Search for the cell housing the specified text and yield its (X, Y) center coordinate. 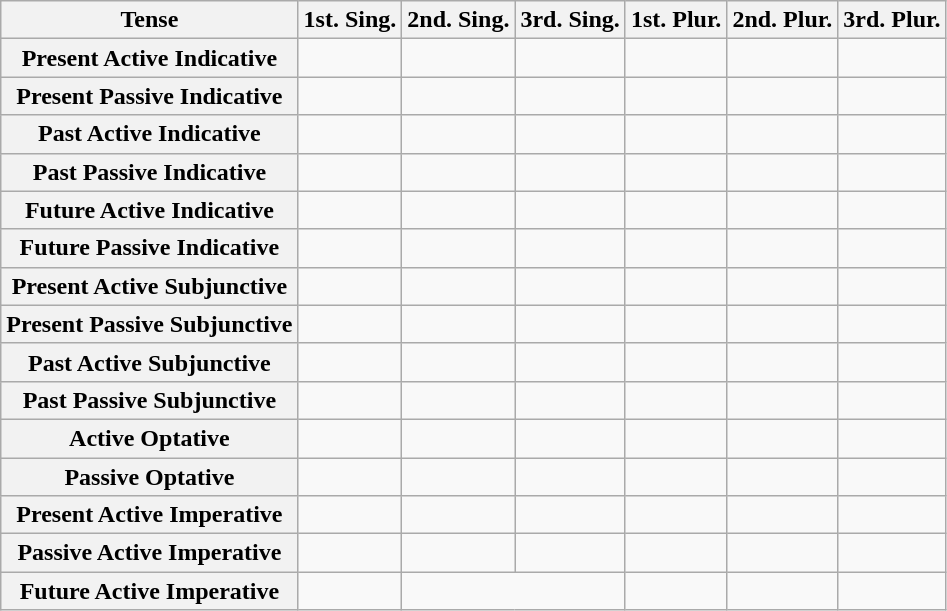
Present Active Indicative (150, 58)
Past Passive Subjunctive (150, 400)
Past Passive Indicative (150, 172)
Tense (150, 20)
Present Passive Indicative (150, 96)
3rd. Sing. (570, 20)
1st. Sing. (350, 20)
Past Active Subjunctive (150, 362)
Present Passive Subjunctive (150, 324)
Future Active Indicative (150, 210)
Future Passive Indicative (150, 248)
Future Active Imperative (150, 591)
3rd. Plur. (892, 20)
Present Active Subjunctive (150, 286)
1st. Plur. (676, 20)
2nd. Plur. (782, 20)
Present Active Imperative (150, 515)
Passive Optative (150, 477)
Past Active Indicative (150, 134)
2nd. Sing. (458, 20)
Passive Active Imperative (150, 553)
Active Optative (150, 438)
